Provide the [X, Y] coordinate of the cell's center where the given text is located.  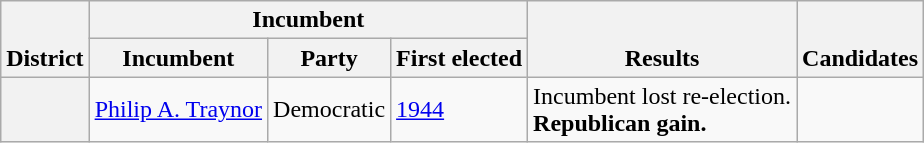
First elected [460, 58]
District [45, 39]
Results [662, 39]
Candidates [860, 39]
Incumbent lost re-election.Republican gain. [662, 110]
Philip A. Traynor [178, 110]
1944 [460, 110]
Party [330, 58]
Democratic [330, 110]
